Locate the cell with the specified text and output its [X, Y] center coordinate. 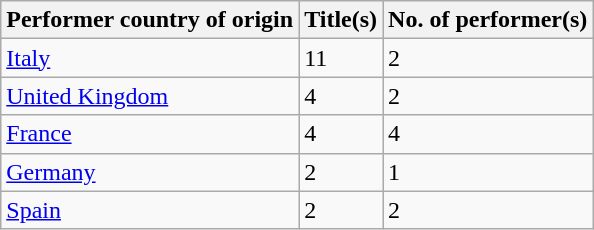
Spain [150, 210]
Italy [150, 58]
France [150, 134]
United Kingdom [150, 96]
Performer country of origin [150, 20]
No. of performer(s) [488, 20]
Title(s) [341, 20]
1 [488, 172]
Germany [150, 172]
11 [341, 58]
